Find where the given text appears and provide that cell's center as [X, Y] coordinate. 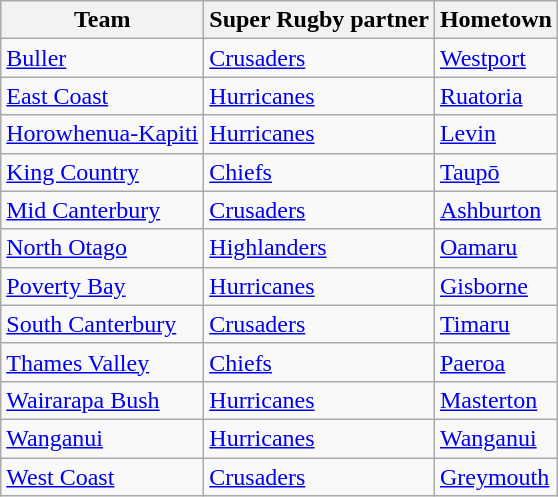
Gisborne [496, 286]
Highlanders [320, 248]
Paeroa [496, 362]
South Canterbury [102, 324]
East Coast [102, 96]
King Country [102, 172]
Mid Canterbury [102, 210]
Timaru [496, 324]
Super Rugby partner [320, 20]
North Otago [102, 248]
Levin [496, 134]
Poverty Bay [102, 286]
Oamaru [496, 248]
Masterton [496, 400]
West Coast [102, 477]
Buller [102, 58]
Horowhenua-Kapiti [102, 134]
Hometown [496, 20]
Taupō [496, 172]
Team [102, 20]
Greymouth [496, 477]
Westport [496, 58]
Wairarapa Bush [102, 400]
Ashburton [496, 210]
Ruatoria [496, 96]
Thames Valley [102, 362]
